Locate the cell with the specified text and output its (X, Y) center coordinate. 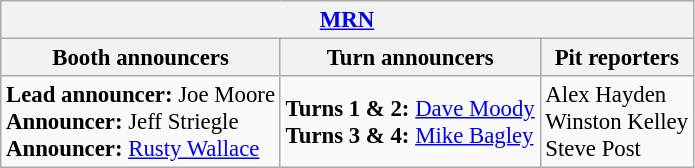
Alex HaydenWinston KelleySteve Post (616, 122)
Pit reporters (616, 58)
Booth announcers (141, 58)
MRN (348, 20)
Turn announcers (410, 58)
Turns 1 & 2: Dave MoodyTurns 3 & 4: Mike Bagley (410, 122)
Lead announcer: Joe MooreAnnouncer: Jeff StriegleAnnouncer: Rusty Wallace (141, 122)
